Scan for the cell matching the given text and deliver its [X, Y] coordinate at center. 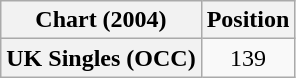
Position [248, 20]
Chart (2004) [101, 20]
UK Singles (OCC) [101, 58]
139 [248, 58]
